Output the (X, Y) coordinate of the center of the cell containing the given text.  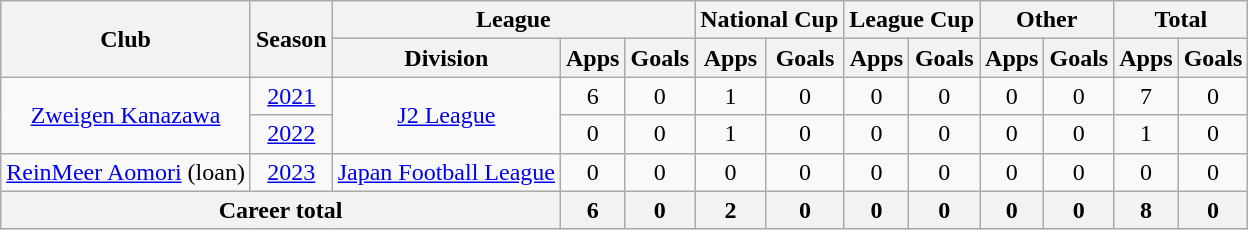
Zweigen Kanazawa (126, 115)
Total (1181, 20)
J2 League (446, 115)
7 (1146, 96)
ReinMeer Aomori (loan) (126, 172)
2023 (291, 172)
Division (446, 58)
Club (126, 39)
2021 (291, 96)
8 (1146, 210)
National Cup (770, 20)
Other (1047, 20)
2 (731, 210)
Japan Football League (446, 172)
Season (291, 39)
Career total (281, 210)
League (514, 20)
2022 (291, 134)
League Cup (912, 20)
